From the cell containing the given text, extract its center point as (X, Y) coordinate. 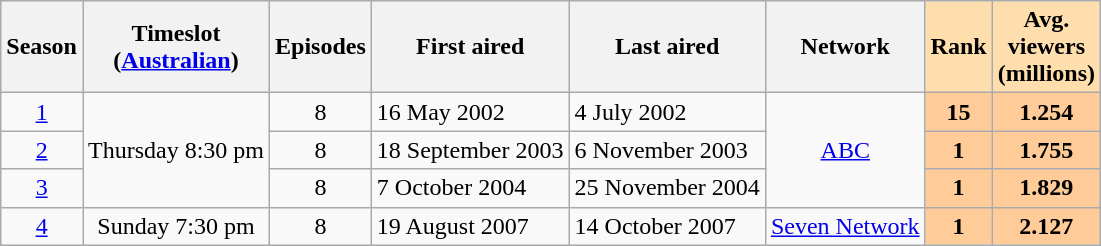
4 July 2002 (667, 112)
Last aired (667, 47)
Timeslot (Australian) (176, 47)
First aired (470, 47)
Sunday 7:30 pm (176, 226)
1.254 (1046, 112)
4 (42, 226)
2.127 (1046, 226)
Season (42, 47)
Rank (958, 47)
Episodes (321, 47)
19 August 2007 (470, 226)
Avg. viewers (millions) (1046, 47)
Network (845, 47)
3 (42, 188)
18 September 2003 (470, 150)
ABC (845, 150)
16 May 2002 (470, 112)
1.755 (1046, 150)
2 (42, 150)
25 November 2004 (667, 188)
14 October 2007 (667, 226)
1.829 (1046, 188)
15 (958, 112)
7 October 2004 (470, 188)
Thursday 8:30 pm (176, 150)
Seven Network (845, 226)
6 November 2003 (667, 150)
